Return the (X, Y) coordinate for the center point of the cell that contains the specified text.  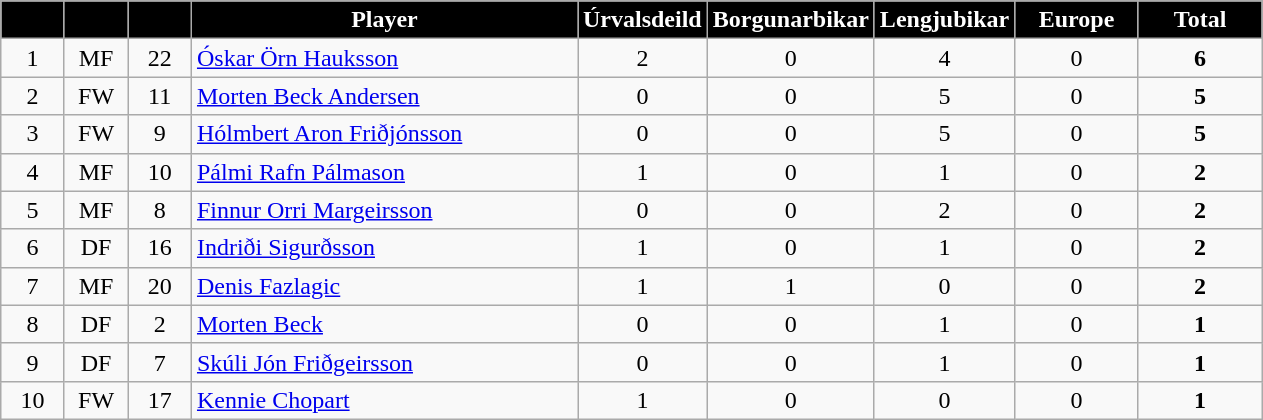
Player (384, 20)
Pálmi Rafn Pálmason (384, 172)
Óskar Örn Hauksson (384, 58)
Morten Beck Andersen (384, 96)
Hólmbert Aron Friðjónsson (384, 134)
22 (160, 58)
Lengjubikar (944, 20)
Morten Beck (384, 324)
Skúli Jón Friðgeirsson (384, 362)
11 (160, 96)
Finnur Orri Margeirsson (384, 210)
20 (160, 286)
Denis Fazlagic (384, 286)
16 (160, 248)
Kennie Chopart (384, 400)
17 (160, 400)
Europe (1077, 20)
Úrvalsdeild (643, 20)
Indriði Sigurðsson (384, 248)
3 (33, 134)
Total (1200, 20)
Borgunarbikar (790, 20)
